Locate the cell with the specified text and output its (X, Y) center coordinate. 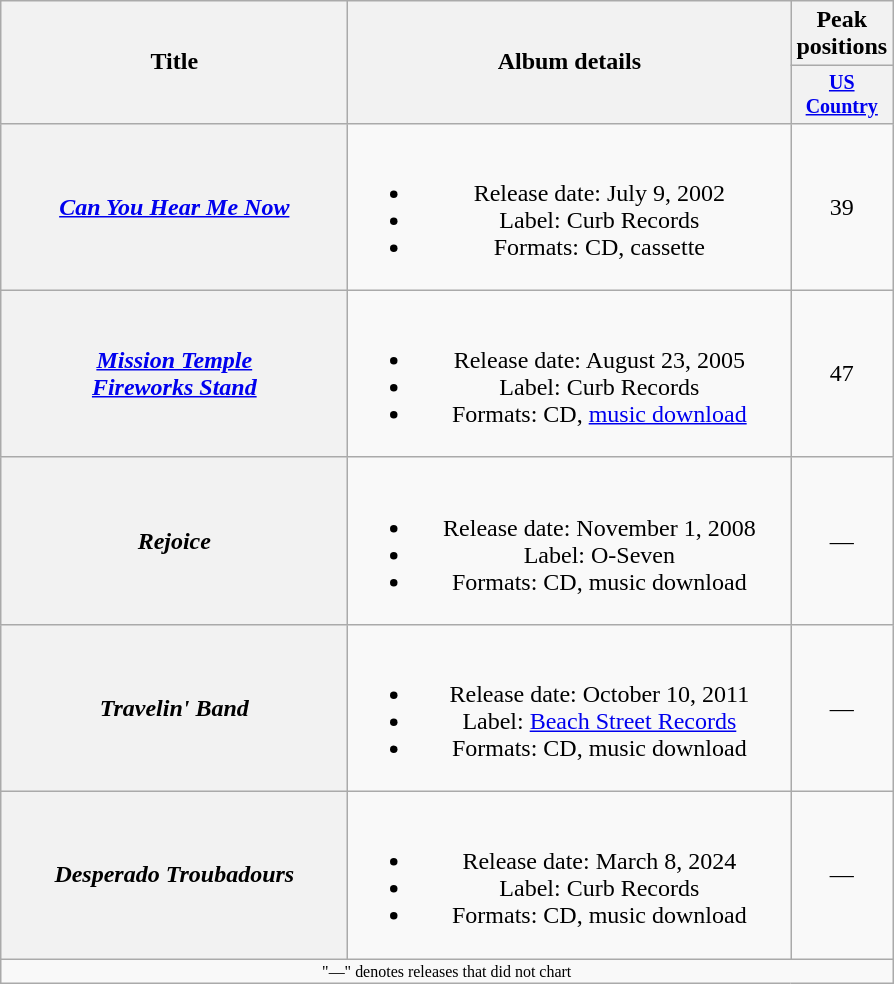
Album details (570, 62)
39 (842, 206)
Release date: August 23, 2005Label: Curb RecordsFormats: CD, music download (570, 374)
Travelin' Band (174, 708)
Release date: November 1, 2008Label: O-SevenFormats: CD, music download (570, 540)
"—" denotes releases that did not chart (447, 971)
US Country (842, 94)
Release date: March 8, 2024Label: Curb RecordsFormats: CD, music download (570, 876)
Can You Hear Me Now (174, 206)
Desperado Troubadours (174, 876)
Release date: October 10, 2011Label: Beach Street RecordsFormats: CD, music download (570, 708)
Release date: July 9, 2002Label: Curb RecordsFormats: CD, cassette (570, 206)
Rejoice (174, 540)
Peak positions (842, 34)
Mission TempleFireworks Stand (174, 374)
Title (174, 62)
47 (842, 374)
